Capture the cell that displays the provided text and extract its (x, y) central coordinate. 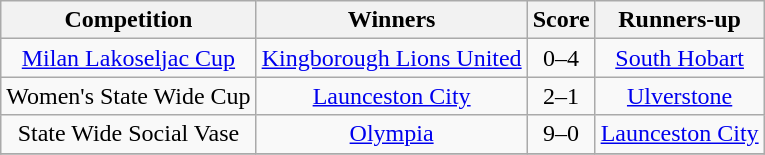
9–0 (561, 134)
Ulverstone (680, 96)
2–1 (561, 96)
Competition (128, 20)
Winners (392, 20)
State Wide Social Vase (128, 134)
Milan Lakoseljac Cup (128, 58)
Score (561, 20)
0–4 (561, 58)
South Hobart (680, 58)
Runners-up (680, 20)
Kingborough Lions United (392, 58)
Olympia (392, 134)
Women's State Wide Cup (128, 96)
